For the text-containing cell, return its midpoint in [x, y] coordinate format. 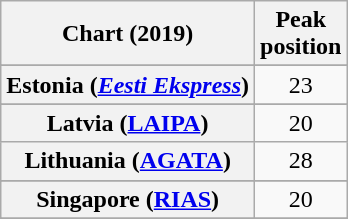
Singapore (RIAS) [128, 199]
Latvia (LAIPA) [128, 123]
Lithuania (AGATA) [128, 161]
Estonia (Eesti Ekspress) [128, 85]
Chart (2019) [128, 34]
28 [301, 161]
23 [301, 85]
Peakposition [301, 34]
